Return the [X, Y] coordinate for the center point of the cell that contains the specified text.  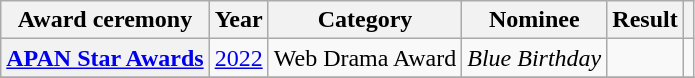
Year [238, 20]
Result [645, 20]
Award ceremony [105, 20]
Blue Birthday [534, 58]
APAN Star Awards [105, 58]
Nominee [534, 20]
2022 [238, 58]
Category [365, 20]
Web Drama Award [365, 58]
